Scan for the cell matching the given text and deliver its (X, Y) coordinate at center. 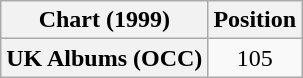
Chart (1999) (104, 20)
UK Albums (OCC) (104, 58)
Position (255, 20)
105 (255, 58)
